For the text-containing cell, return its midpoint in (X, Y) coordinate format. 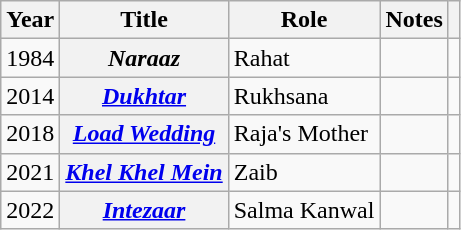
2014 (30, 96)
2018 (30, 134)
Naraaz (144, 58)
Title (144, 20)
Rukhsana (304, 96)
Intezaar (144, 210)
Role (304, 20)
2021 (30, 172)
Dukhtar (144, 96)
Raja's Mother (304, 134)
2022 (30, 210)
Salma Kanwal (304, 210)
Notes (414, 20)
1984 (30, 58)
Year (30, 20)
Load Wedding (144, 134)
Khel Khel Mein (144, 172)
Zaib (304, 172)
Rahat (304, 58)
